Return the [X, Y] coordinate for the center point of the cell that contains the specified text.  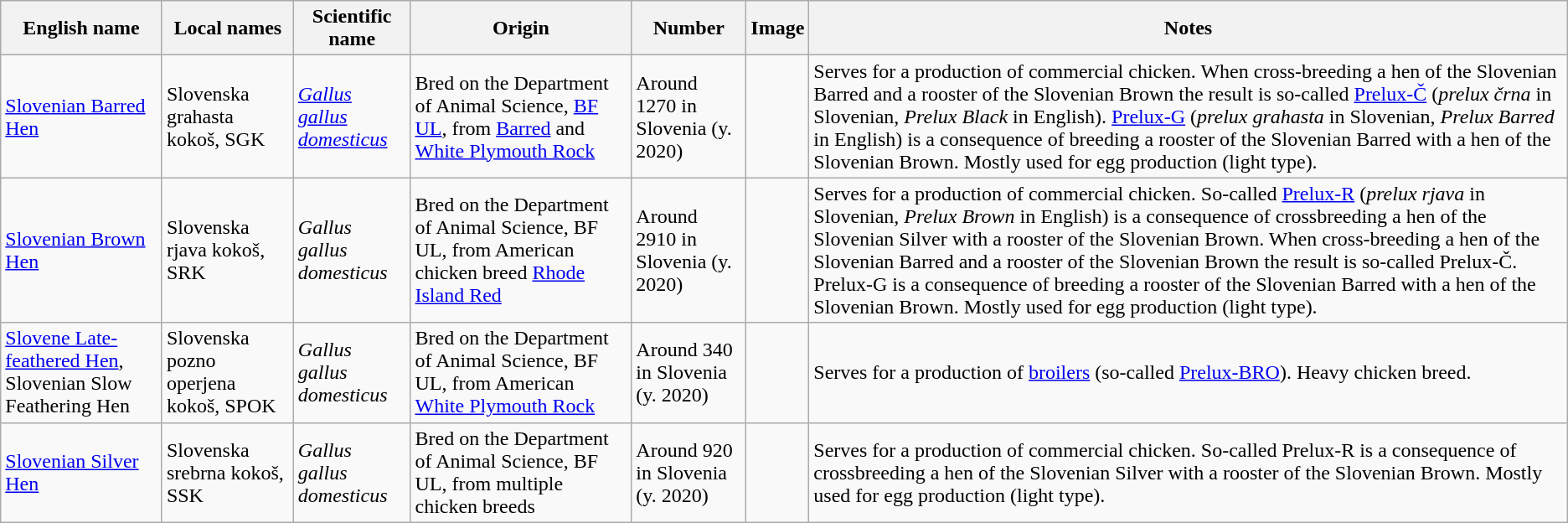
Bred on the Department of Animal Science, BF UL, from American chicken breed Rhode Island Red [521, 250]
Local names [228, 28]
Slovenska srebrna kokoš, SSK [228, 473]
Bred on the Department of Animal Science, BF UL, from American White Plymouth Rock [521, 372]
Around 2910 in Slovenia (y. 2020) [689, 250]
Serves for a production of broilers (so-called Prelux-BRO). Heavy chicken breed. [1188, 372]
Around 340 in Slovenia (y. 2020) [689, 372]
Around 920 in Slovenia (y. 2020) [689, 473]
English name [82, 28]
Notes [1188, 28]
Bred on the Department of Animal Science, BF UL, from multiple chicken breeds [521, 473]
Around 1270 in Slovenia (y. 2020) [689, 117]
Slovenian Barred Hen [82, 117]
Number [689, 28]
Slovenska pozno operjena kokoš, SPOK [228, 372]
Origin [521, 28]
Slovenska rjava kokoš, SRK [228, 250]
Slovenian Silver Hen [82, 473]
Image [777, 28]
Bred on the Department of Animal Science, BF UL, from Barred and White Plymouth Rock [521, 117]
Scientific name [352, 28]
Slovene Late-feathered Hen, Slovenian Slow Feathering Hen [82, 372]
Slovenska grahasta kokoš, SGK [228, 117]
Slovenian Brown Hen [82, 250]
